Determine the [x, y] coordinate at the center of the cell enclosing the given text.  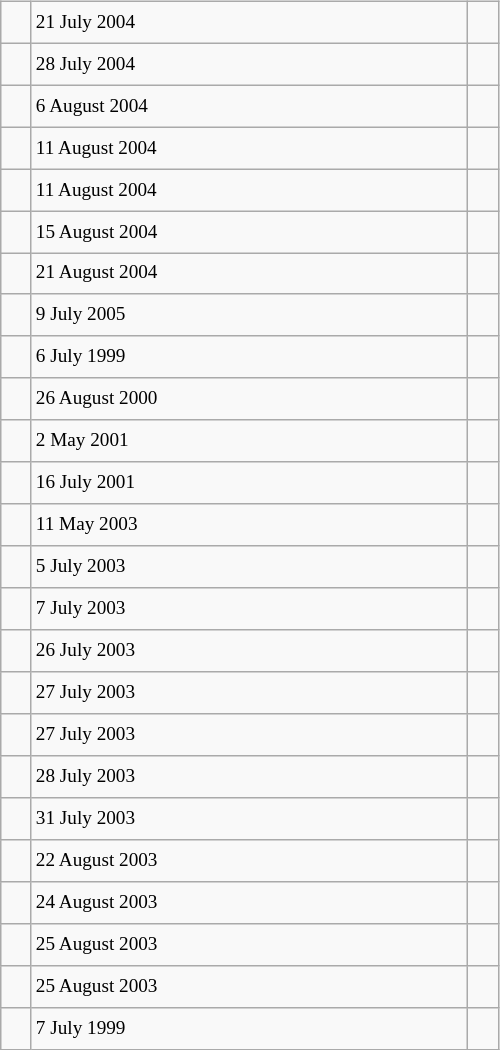
26 August 2000 [250, 399]
31 July 2003 [250, 819]
21 August 2004 [250, 274]
21 July 2004 [250, 22]
28 July 2004 [250, 64]
2 May 2001 [250, 441]
15 August 2004 [250, 232]
9 July 2005 [250, 315]
16 July 2001 [250, 483]
5 July 2003 [250, 567]
26 July 2003 [250, 651]
24 August 2003 [250, 902]
6 August 2004 [250, 106]
22 August 2003 [250, 861]
6 July 1999 [250, 357]
11 May 2003 [250, 525]
7 July 1999 [250, 1028]
7 July 2003 [250, 609]
28 July 2003 [250, 777]
